Output the [X, Y] coordinate of the center of the cell containing the given text.  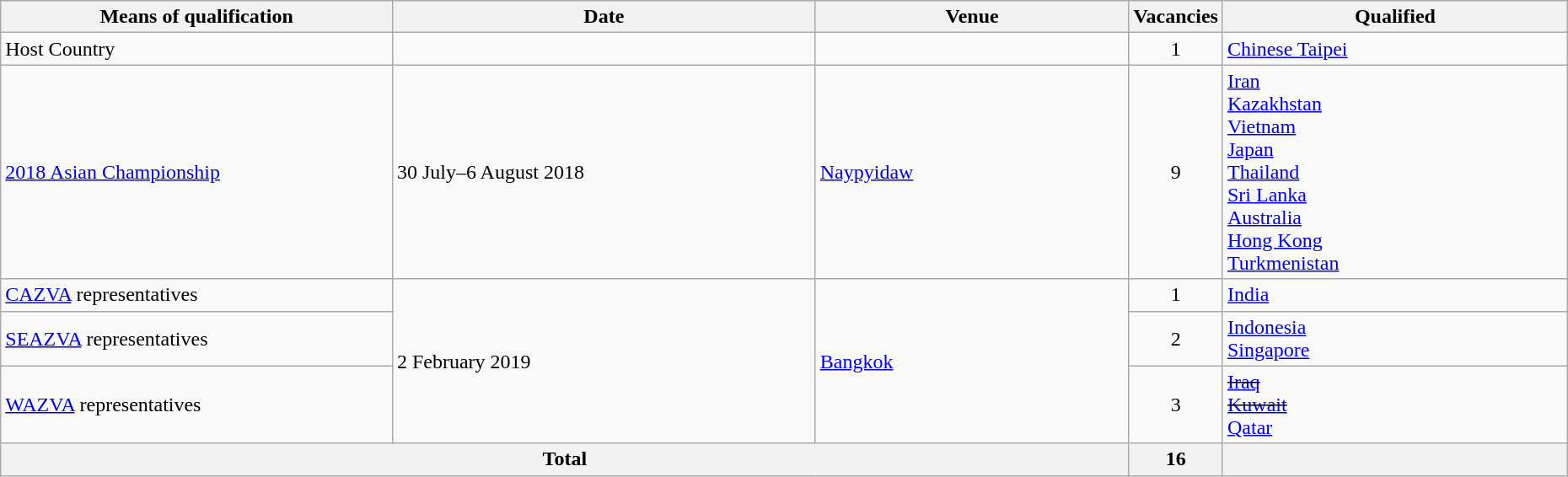
Total [565, 459]
Venue [972, 17]
Means of qualification [197, 17]
Bangkok [972, 361]
Iraq Kuwait Qatar [1394, 405]
2 February 2019 [604, 361]
Naypyidaw [972, 172]
3 [1176, 405]
Qualified [1394, 17]
SEAZVA representatives [197, 339]
2 [1176, 339]
Vacancies [1176, 17]
Date [604, 17]
Chinese Taipei [1394, 49]
30 July–6 August 2018 [604, 172]
Host Country [197, 49]
9 [1176, 172]
Indonesia Singapore [1394, 339]
India [1394, 295]
CAZVA representatives [197, 295]
2018 Asian Championship [197, 172]
16 [1176, 459]
WAZVA representatives [197, 405]
Iran Kazakhstan Vietnam Japan Thailand Sri Lanka Australia Hong Kong Turkmenistan [1394, 172]
